Locate the cell with the specified text and output its [X, Y] center coordinate. 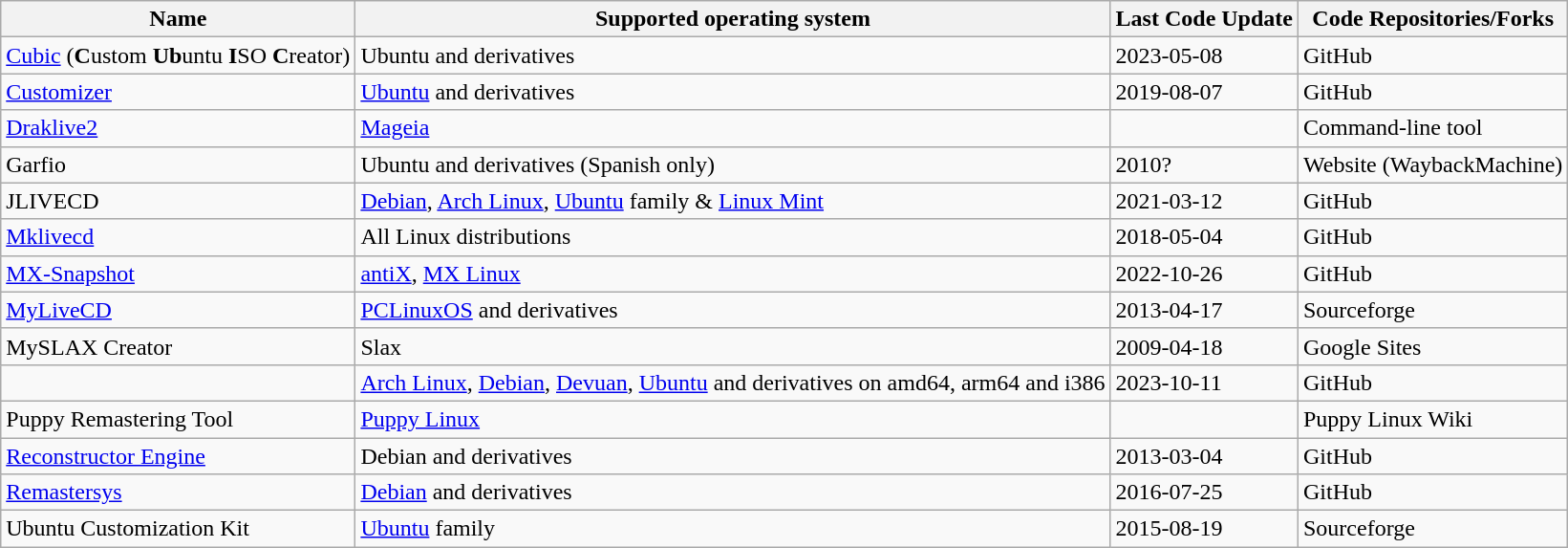
Cubic (Custom Ubuntu ISO Creator) [178, 55]
Draklive2 [178, 128]
Mklivecd [178, 237]
2019-08-07 [1204, 92]
Command-line tool [1432, 128]
Code Repositories/Forks [1432, 19]
2009-04-18 [1204, 346]
JLIVECD [178, 201]
Supported operating system [733, 19]
Debian, Arch Linux, Ubuntu family & Linux Mint [733, 201]
Puppy Remastering Tool [178, 419]
antiX, MX Linux [733, 274]
Website (WaybackMachine) [1432, 164]
2015-08-19 [1204, 529]
2016-07-25 [1204, 493]
Puppy Linux [733, 419]
2013-04-17 [1204, 310]
Reconstructor Engine [178, 456]
Ubuntu and derivatives (Spanish only) [733, 164]
Customizer [178, 92]
2018-05-04 [1204, 237]
2010? [1204, 164]
2021-03-12 [1204, 201]
Arch Linux, Debian, Devuan, Ubuntu and derivatives on amd64, arm64 and i386 [733, 383]
Ubuntu family [733, 529]
Mageia [733, 128]
Puppy Linux Wiki [1432, 419]
PCLinuxOS and derivatives [733, 310]
Last Code Update [1204, 19]
2013-03-04 [1204, 456]
2023-10-11 [1204, 383]
MX-Snapshot [178, 274]
Slax [733, 346]
MySLAX Creator [178, 346]
Google Sites [1432, 346]
Remastersys [178, 493]
All Linux distributions [733, 237]
2022-10-26 [1204, 274]
MyLiveCD [178, 310]
Name [178, 19]
Garfio [178, 164]
Ubuntu Customization Kit [178, 529]
2023-05-08 [1204, 55]
